Provide the (X, Y) coordinate of the cell's center where the given text is located.  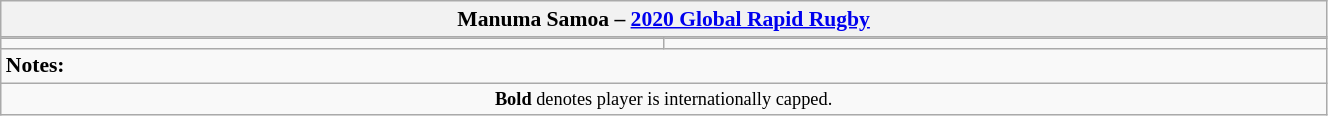
Bold denotes player is internationally capped. (664, 100)
Notes: (664, 66)
Manuma Samoa – 2020 Global Rapid Rugby (664, 19)
